Find where the given text appears and provide that cell's center as (X, Y) coordinate. 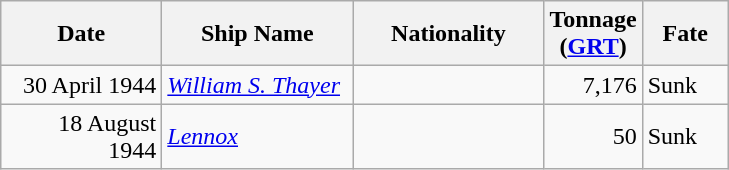
Lennox (258, 136)
Ship Name (258, 34)
William S. Thayer (258, 85)
Tonnage (GRT) (593, 34)
50 (593, 136)
Nationality (448, 34)
Fate (685, 34)
7,176 (593, 85)
18 August 1944 (82, 136)
30 April 1944 (82, 85)
Date (82, 34)
